Capture the cell that displays the provided text and extract its (x, y) central coordinate. 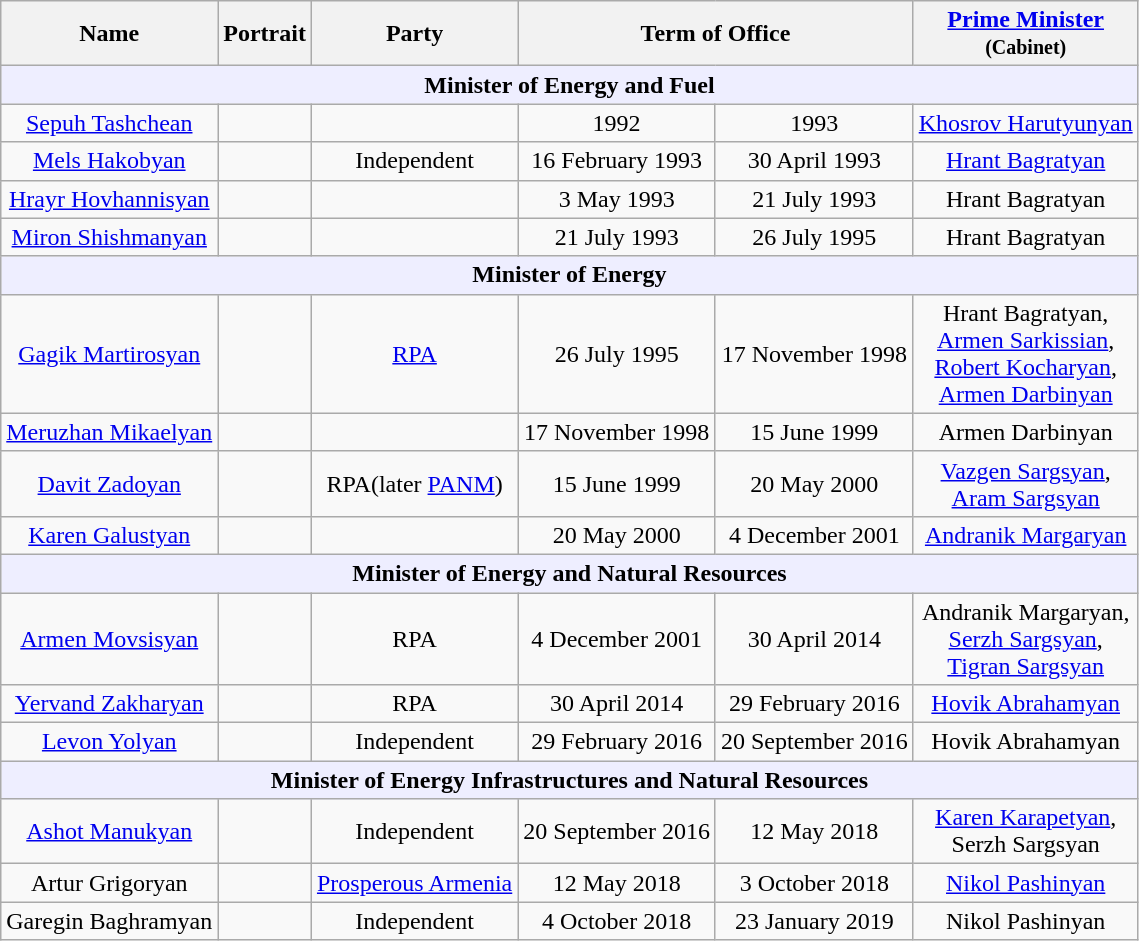
Vazgen Sargsyan,Aram Sargsyan (1026, 484)
Khosrov Harutyunyan (1026, 123)
Mels Hakobyan (110, 161)
Meruzhan Mikaelyan (110, 432)
Gagik Martirosyan (110, 354)
Minister of Energy (570, 275)
Andranik Margaryan (1026, 535)
Andranik Margaryan,Serzh Sargsyan,Tigran Sargsyan (1026, 638)
Armen Movsisyan (110, 638)
Term of Office (716, 34)
Artur Grigoryan (110, 883)
Name (110, 34)
3 October 2018 (814, 883)
Ashot Manukyan (110, 832)
Levon Yolyan (110, 742)
Karen Galustyan (110, 535)
Minister of Energy and Natural Resources (570, 573)
1992 (617, 123)
Minister of Energy and Fuel (570, 85)
Miron Shishmanyan (110, 237)
Portrait (265, 34)
Armen Darbinyan (1026, 432)
4 October 2018 (617, 921)
3 May 1993 (617, 199)
23 January 2019 (814, 921)
Davit Zadoyan (110, 484)
Karen Karapetyan,Serzh Sargsyan (1026, 832)
Party (414, 34)
Prosperous Armenia (414, 883)
16 February 1993 (617, 161)
Garegin Baghramyan (110, 921)
Minister of Energy Infrastructures and Natural Resources (570, 780)
Sepuh Tashchean (110, 123)
Hrant Bagratyan,Armen Sarkissian,Robert Kocharyan,Armen Darbinyan (1026, 354)
Hrayr Hovhannisyan (110, 199)
1993 (814, 123)
30 April 1993 (814, 161)
Yervand Zakharyan (110, 704)
Prime Minister(Cabinet) (1026, 34)
RPA(later PANM) (414, 484)
